Identify which cell holds the provided text, then report its (x, y) central coordinate. 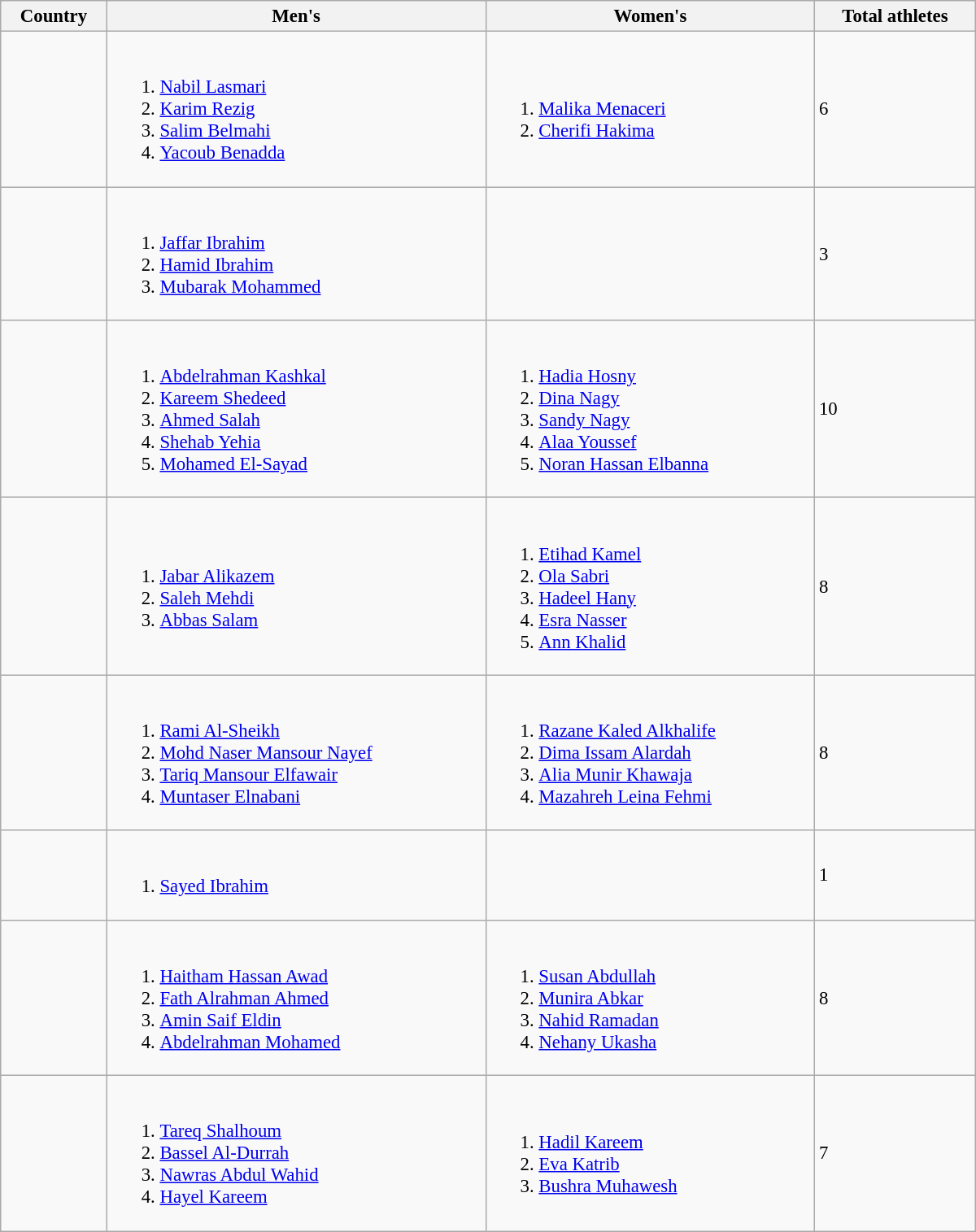
6 (895, 109)
10 (895, 409)
Nabil LasmariKarim RezigSalim BelmahiYacoub Benadda (296, 109)
Haitham Hassan AwadFath Alrahman AhmedAmin Saif EldinAbdelrahman Mohamed (296, 997)
Rami Al-SheikhMohd Naser Mansour NayefTariq Mansour ElfawairMuntaser Elnabani (296, 753)
Malika MenaceriCherifi Hakima (651, 109)
1 (895, 875)
Razane Kaled AlkhalifeDima Issam AlardahAlia Munir KhawajaMazahreh Leina Fehmi (651, 753)
Tareq ShalhoumBassel Al-DurrahNawras Abdul WahidHayel Kareem (296, 1153)
Jabar AlikazemSaleh MehdiAbbas Salam (296, 586)
3 (895, 254)
Jaffar IbrahimHamid IbrahimMubarak Mohammed (296, 254)
Sayed Ibrahim (296, 875)
Hadil KareemEva KatribBushra Muhawesh (651, 1153)
Women's (651, 16)
Hadia HosnyDina NagySandy NagyAlaa YoussefNoran Hassan Elbanna (651, 409)
Etihad KamelOla SabriHadeel HanyEsra NasserAnn Khalid (651, 586)
Men's (296, 16)
Susan AbdullahMunira AbkarNahid RamadanNehany Ukasha (651, 997)
Abdelrahman KashkalKareem ShedeedAhmed SalahShehab YehiaMohamed El-Sayad (296, 409)
Country (54, 16)
7 (895, 1153)
Total athletes (895, 16)
